Extract the (x, y) coordinate from the center of the cell holding the provided text.  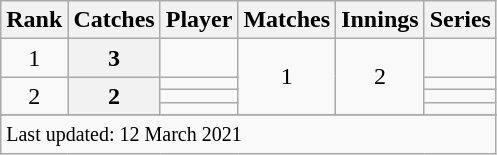
Innings (380, 20)
Matches (287, 20)
Rank (34, 20)
Catches (114, 20)
Player (199, 20)
Last updated: 12 March 2021 (249, 134)
Series (460, 20)
3 (114, 58)
